Detect which cell encompasses the target text, then output its [X, Y] center coordinate. 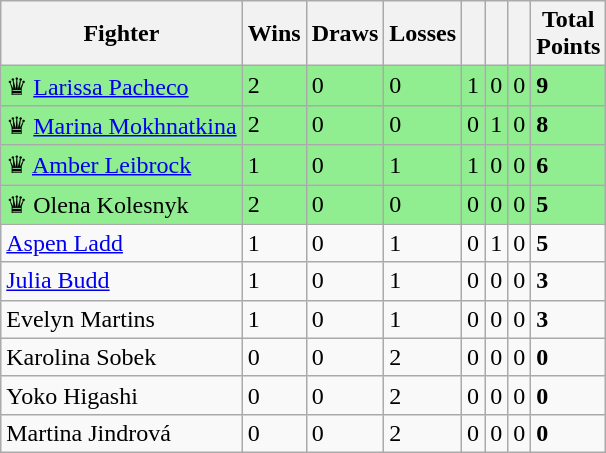
9 [568, 86]
Draws [345, 34]
Karolina Sobek [122, 357]
♛ Larissa Pacheco [122, 86]
Fighter [122, 34]
8 [568, 125]
♛ Olena Kolesnyk [122, 204]
Wins [274, 34]
Yoko Higashi [122, 395]
Aspen Ladd [122, 243]
♛ Marina Mokhnatkina [122, 125]
Martina Jindrová [122, 433]
Evelyn Martins [122, 319]
Total Points [568, 34]
Losses [423, 34]
Julia Budd [122, 281]
♛ Amber Leibrock [122, 165]
6 [568, 165]
